Search for the cell housing the specified text and yield its (x, y) center coordinate. 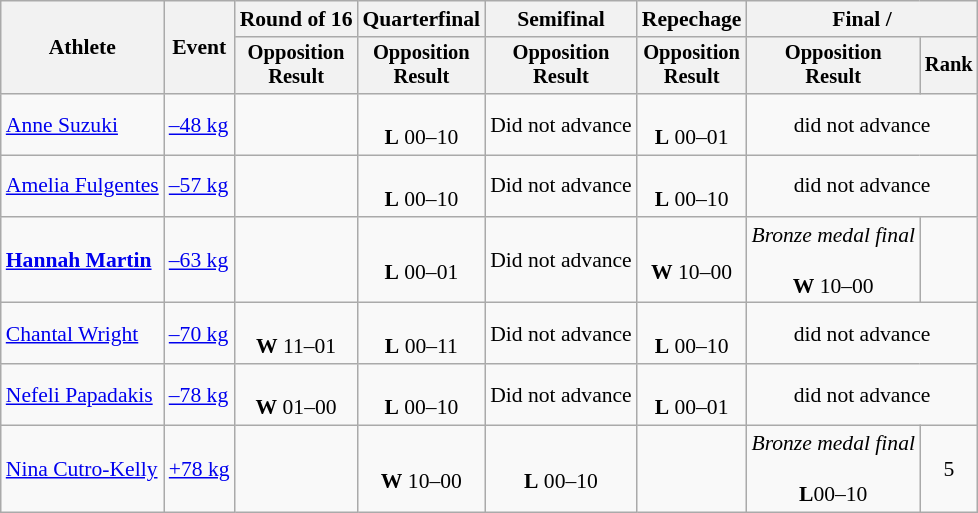
W 11–01 (296, 334)
–70 kg (200, 334)
Hannah Martin (82, 260)
Final / (862, 19)
Repechage (692, 19)
Round of 16 (296, 19)
Chantal Wright (82, 334)
+78 kg (200, 470)
Quarterfinal (422, 19)
Bronze medal finalW 10–00 (833, 260)
Event (200, 48)
L 00–11 (422, 334)
5 (949, 470)
W 01–00 (296, 394)
Semifinal (561, 19)
Bronze medal finalL00–10 (833, 470)
–63 kg (200, 260)
–78 kg (200, 394)
Amelia Fulgentes (82, 186)
Nefeli Papadakis (82, 394)
–48 kg (200, 124)
Anne Suzuki (82, 124)
Rank (949, 66)
–57 kg (200, 186)
Nina Cutro-Kelly (82, 470)
Athlete (82, 48)
